Find where the given text appears and provide that cell's center as [x, y] coordinate. 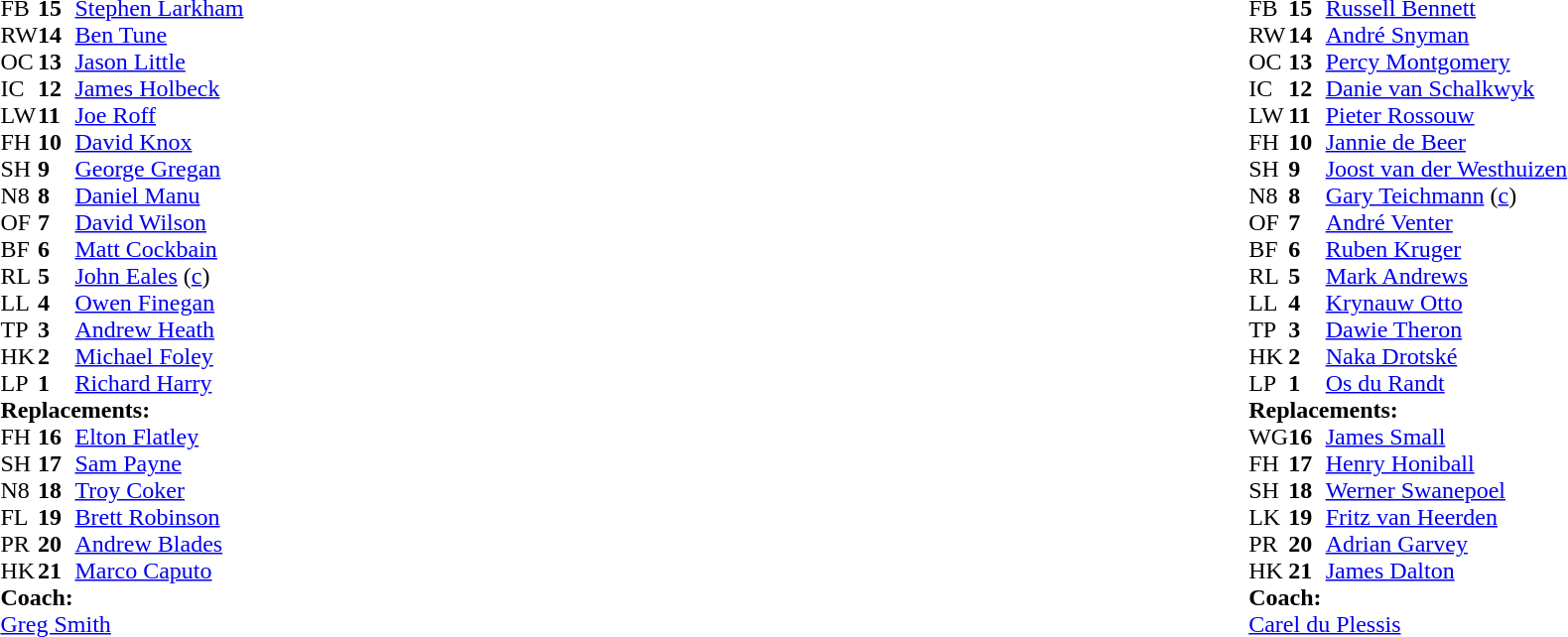
Sam Payne [160, 464]
Owen Finegan [160, 304]
James Holbeck [160, 89]
James Small [1447, 437]
Richard Harry [160, 383]
Mark Andrews [1447, 276]
Krynauw Otto [1447, 304]
Michael Foley [160, 357]
Daniel Manu [160, 196]
Brett Robinson [160, 518]
David Wilson [160, 222]
Elton Flatley [160, 437]
FL [19, 518]
Ruben Kruger [1447, 250]
Joost van der Westhuizen [1447, 169]
WG [1268, 437]
Fritz van Heerden [1447, 518]
Marco Caputo [160, 572]
Andrew Blades [160, 544]
Pieter Rossouw [1447, 115]
Dawie Theron [1447, 329]
Danie van Schalkwyk [1447, 89]
Adrian Garvey [1447, 544]
Troy Coker [160, 490]
Os du Randt [1447, 383]
John Eales (c) [160, 276]
Werner Swanepoel [1447, 490]
LK [1268, 518]
Jason Little [160, 62]
Henry Honiball [1447, 464]
James Dalton [1447, 572]
David Knox [160, 143]
Ben Tune [160, 36]
Matt Cockbain [160, 250]
André Snyman [1447, 36]
André Venter [1447, 222]
Naka Drotské [1447, 357]
Andrew Heath [160, 329]
Jannie de Beer [1447, 143]
Gary Teichmann (c) [1447, 196]
Joe Roff [160, 115]
Percy Montgomery [1447, 62]
George Gregan [160, 169]
